Output the [x, y] coordinate of the center of the cell containing the given text.  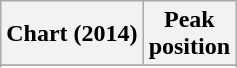
Peakposition [189, 34]
Chart (2014) [72, 34]
